Extract the [X, Y] coordinate from the center of the cell holding the provided text.  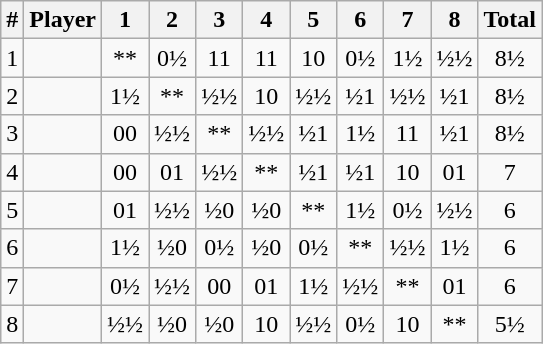
Player [63, 20]
# [12, 20]
5½ [510, 324]
Total [510, 20]
